Detect which cell encompasses the target text, then output its [X, Y] center coordinate. 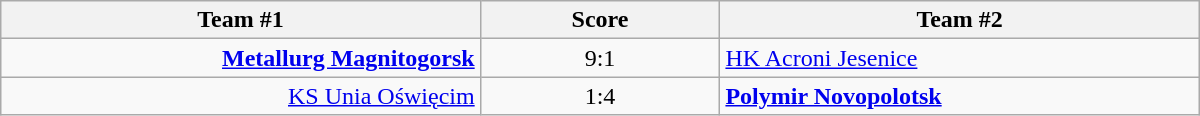
9:1 [600, 58]
HK Acroni Jesenice [960, 58]
Team #2 [960, 20]
KS Unia Oświęcim [240, 96]
Metallurg Magnitogorsk [240, 58]
Team #1 [240, 20]
1:4 [600, 96]
Polymir Novopolotsk [960, 96]
Score [600, 20]
